Return the [x, y] coordinate for the center point of the cell that contains the specified text.  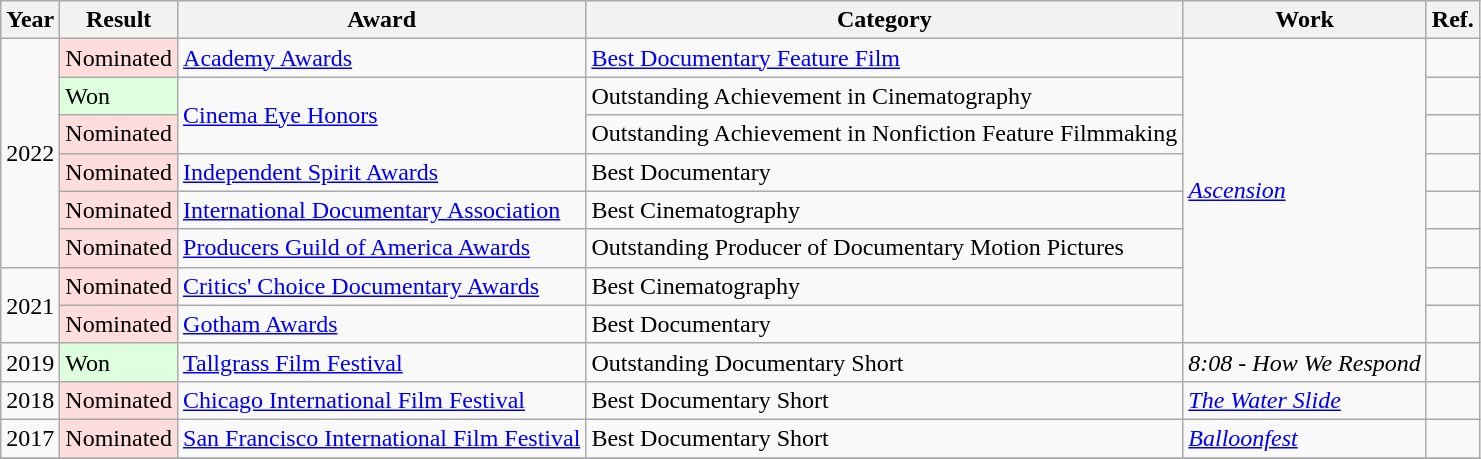
2017 [30, 438]
Cinema Eye Honors [382, 115]
Award [382, 20]
Academy Awards [382, 58]
Ascension [1304, 191]
Balloonfest [1304, 438]
Best Documentary Feature Film [884, 58]
Chicago International Film Festival [382, 400]
Work [1304, 20]
Independent Spirit Awards [382, 172]
2021 [30, 305]
8:08 - How We Respond [1304, 362]
Ref. [1452, 20]
Outstanding Documentary Short [884, 362]
2019 [30, 362]
Year [30, 20]
The Water Slide [1304, 400]
2022 [30, 153]
International Documentary Association [382, 210]
Outstanding Achievement in Nonfiction Feature Filmmaking [884, 134]
Outstanding Producer of Documentary Motion Pictures [884, 248]
San Francisco International Film Festival [382, 438]
Outstanding Achievement in Cinematography [884, 96]
Category [884, 20]
Gotham Awards [382, 324]
Tallgrass Film Festival [382, 362]
2018 [30, 400]
Critics' Choice Documentary Awards [382, 286]
Producers Guild of America Awards [382, 248]
Result [119, 20]
